Search for the cell housing the specified text and yield its [x, y] center coordinate. 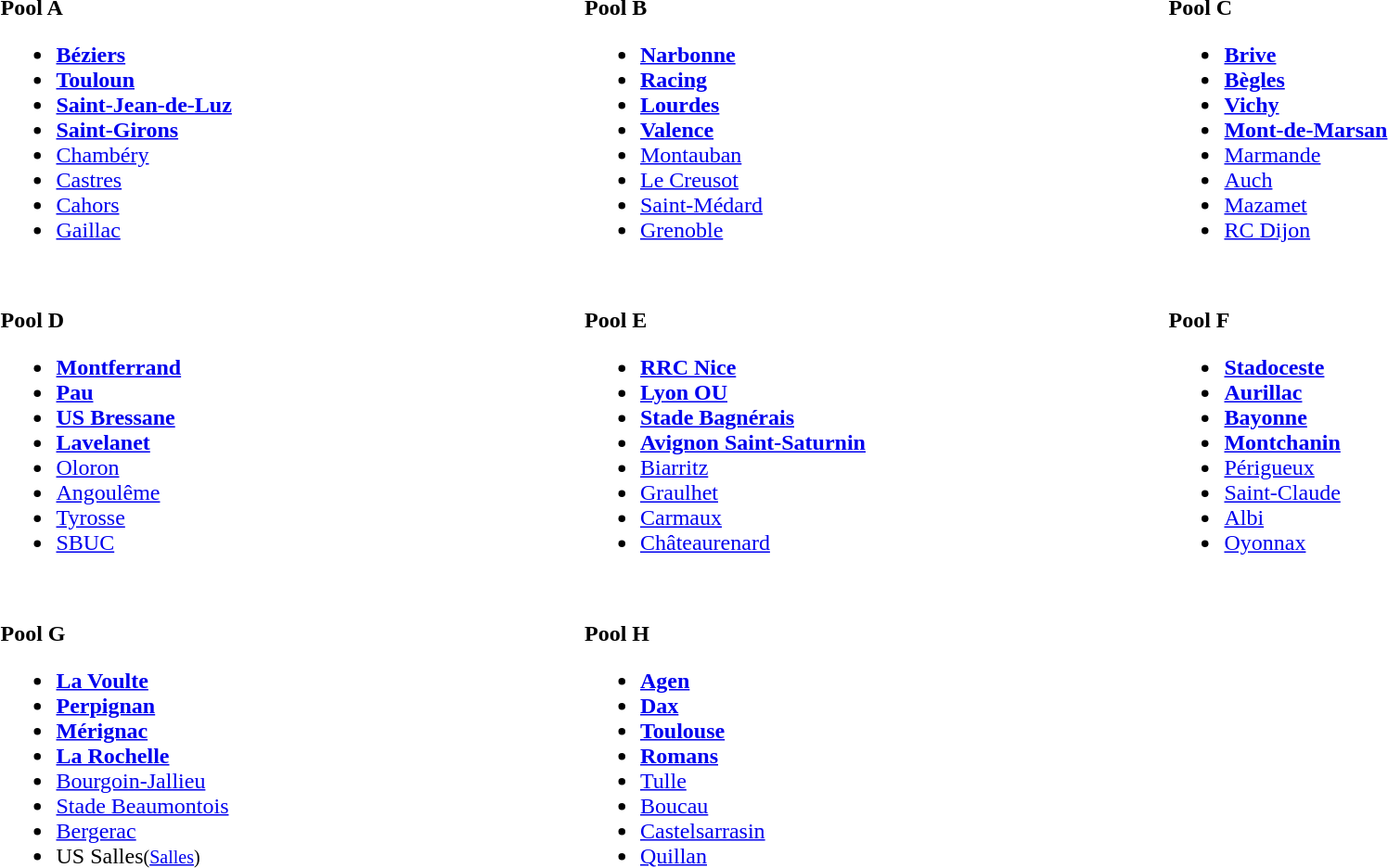
Pool E RRC NiceLyon OUStade BagnéraisAvignon Saint-SaturninBiarritzGraulhetCarmauxChâteaurenard [867, 430]
